Search for the cell housing the specified text and yield its (x, y) center coordinate. 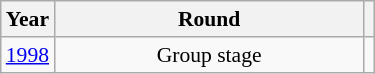
Group stage (209, 55)
1998 (28, 55)
Round (209, 19)
Year (28, 19)
